Return [X, Y] of the center of cell containing provided text 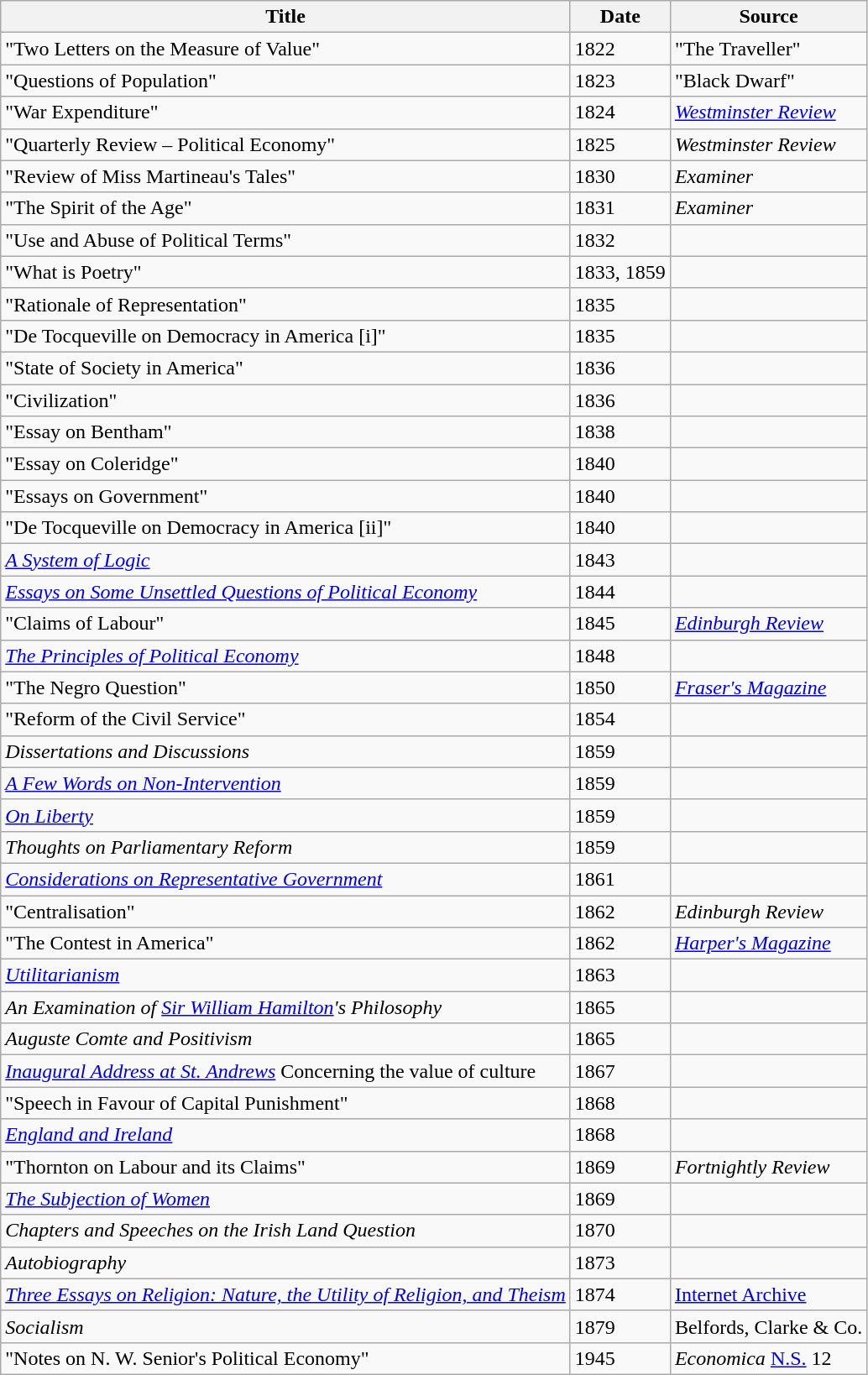
England and Ireland [285, 1135]
"Notes on N. W. Senior's Political Economy" [285, 1358]
Economica N.S. 12 [768, 1358]
1850 [620, 687]
Considerations on Representative Government [285, 879]
"Thornton on Labour and its Claims" [285, 1167]
"Quarterly Review – Political Economy" [285, 144]
"Claims of Labour" [285, 624]
Auguste Comte and Positivism [285, 1039]
1833, 1859 [620, 272]
On Liberty [285, 815]
"Questions of Population" [285, 81]
"Centralisation" [285, 911]
"Black Dwarf" [768, 81]
"The Contest in America" [285, 944]
"Essays on Government" [285, 496]
Fortnightly Review [768, 1167]
1824 [620, 112]
"Rationale of Representation" [285, 304]
Socialism [285, 1326]
Title [285, 17]
The Principles of Political Economy [285, 656]
"Speech in Favour of Capital Punishment" [285, 1103]
Harper's Magazine [768, 944]
"Review of Miss Martineau's Tales" [285, 176]
1879 [620, 1326]
"The Spirit of the Age" [285, 208]
"State of Society in America" [285, 368]
Autobiography [285, 1263]
1867 [620, 1071]
"What is Poetry" [285, 272]
"The Negro Question" [285, 687]
"Essay on Bentham" [285, 432]
"Essay on Coleridge" [285, 464]
"De Tocqueville on Democracy in America [ii]" [285, 528]
1830 [620, 176]
1823 [620, 81]
Inaugural Address at St. Andrews Concerning the value of culture [285, 1071]
1863 [620, 975]
"Use and Abuse of Political Terms" [285, 240]
Thoughts on Parliamentary Reform [285, 847]
A System of Logic [285, 560]
"The Traveller" [768, 49]
1874 [620, 1294]
Three Essays on Religion: Nature, the Utility of Religion, and Theism [285, 1294]
1831 [620, 208]
1822 [620, 49]
"War Expenditure" [285, 112]
Date [620, 17]
1945 [620, 1358]
A Few Words on Non-Intervention [285, 783]
1873 [620, 1263]
1854 [620, 719]
1845 [620, 624]
1832 [620, 240]
Internet Archive [768, 1294]
1838 [620, 432]
"Civilization" [285, 400]
Essays on Some Unsettled Questions of Political Economy [285, 592]
1825 [620, 144]
Source [768, 17]
"Two Letters on the Measure of Value" [285, 49]
Chapters and Speeches on the Irish Land Question [285, 1231]
1861 [620, 879]
1870 [620, 1231]
Dissertations and Discussions [285, 751]
Fraser's Magazine [768, 687]
1844 [620, 592]
1843 [620, 560]
Utilitarianism [285, 975]
1848 [620, 656]
"Reform of the Civil Service" [285, 719]
"De Tocqueville on Democracy in America [i]" [285, 336]
The Subjection of Women [285, 1199]
An Examination of Sir William Hamilton's Philosophy [285, 1007]
Belfords, Clarke & Co. [768, 1326]
